Provide the (x, y) coordinate of the cell's center where the given text is located.  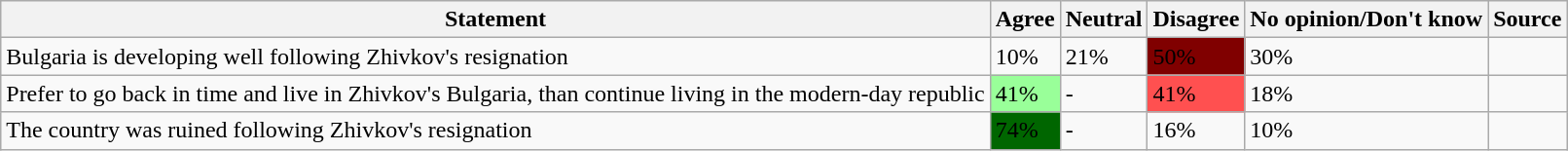
30% (1367, 57)
50% (1196, 57)
The country was ruined following Zhivkov's resignation (495, 131)
Agree (1025, 19)
21% (1104, 57)
No opinion/Don't know (1367, 19)
Disagree (1196, 19)
Source (1528, 19)
Bulgaria is developing well following Zhivkov's resignation (495, 57)
16% (1196, 131)
Statement (495, 19)
74% (1025, 131)
Neutral (1104, 19)
Prefer to go back in time and live in Zhivkov's Bulgaria, than continue living in the modern-day republic (495, 94)
18% (1367, 94)
